Scan for the cell matching the given text and deliver its [X, Y] coordinate at center. 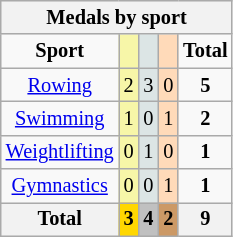
Rowing [60, 85]
5 [205, 85]
Sport [60, 51]
Swimming [60, 118]
Weightlifting [60, 152]
4 [148, 219]
Medals by sport [117, 17]
9 [205, 219]
Gymnastics [60, 186]
